For the text-containing cell, return its midpoint in (X, Y) coordinate format. 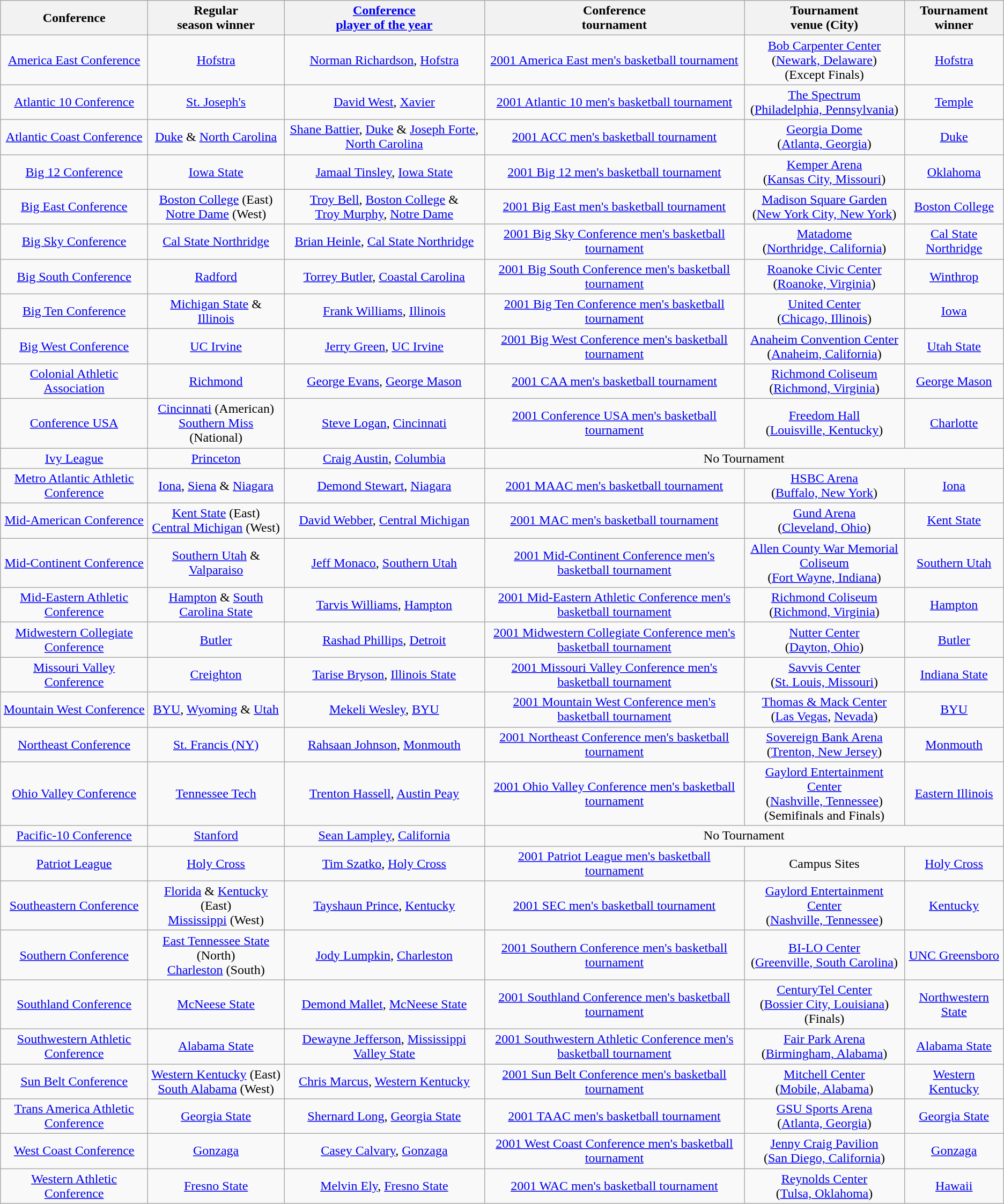
Chris Marcus, Western Kentucky (384, 1081)
McNeese State (216, 1004)
2001 Mid-Eastern Athletic Conference men's basketball tournament (615, 605)
Tarise Bryson, Illinois State (384, 674)
Richmond (216, 381)
Fresno State (216, 1186)
Stanford (216, 836)
Mid-Eastern Athletic Conference (74, 605)
Southland Conference (74, 1004)
East Tennessee State (North)Charleston (South) (216, 955)
Roanoke Civic Center(Roanoke, Virginia) (824, 277)
Big East Conference (74, 207)
Rashad Phillips, Detroit (384, 640)
UC Irvine (216, 346)
Tarvis Williams, Hampton (384, 605)
Demond Stewart, Niagara (384, 486)
Eastern Illinois (954, 793)
2001 Big East men's basketball tournament (615, 207)
Trenton Hassell, Austin Peay (384, 793)
Big Ten Conference (74, 311)
Gaylord Entertainment Center(Nashville, Tennessee) (824, 905)
Big 12 Conference (74, 172)
Monmouth (954, 744)
Boston College (East)Notre Dame (West) (216, 207)
Missouri Valley Conference (74, 674)
West Coast Conference (74, 1151)
George Evans, George Mason (384, 381)
Tournament venue (City) (824, 18)
Pacific-10 Conference (74, 836)
2001 CAA men's basketball tournament (615, 381)
Atlantic Coast Conference (74, 137)
Conference tournament (615, 18)
Gaylord Entertainment Center(Nashville, Tennessee)(Semifinals and Finals) (824, 793)
Iona, Siena & Niagara (216, 486)
Georgia Dome(Atlanta, Georgia) (824, 137)
Frank Williams, Illinois (384, 311)
Radford (216, 277)
Fair Park Arena(Birmingham, Alabama) (824, 1046)
Midwestern Collegiate Conference (74, 640)
2001 Ohio Valley Conference men's basketball tournament (615, 793)
Duke (954, 137)
America East Conference (74, 60)
Conference (74, 18)
UNC Greensboro (954, 955)
Winthrop (954, 277)
Shane Battier, Duke & Joseph Forte, North Carolina (384, 137)
2001 Sun Belt Conference men's basketball tournament (615, 1081)
Mekeli Wesley, BYU (384, 710)
Reynolds Center(Tulsa, Oklahoma) (824, 1186)
Shernard Long, Georgia State (384, 1116)
2001 Southern Conference men's basketball tournament (615, 955)
Regular season winner (216, 18)
2001 Northeast Conference men's basketball tournament (615, 744)
Hawaii (954, 1186)
Mountain West Conference (74, 710)
Sean Lampley, California (384, 836)
Trans America Athletic Conference (74, 1116)
Oklahoma (954, 172)
United Center(Chicago, Illinois) (824, 311)
Princeton (216, 458)
Jamaal Tinsley, Iowa State (384, 172)
Torrey Butler, Coastal Carolina (384, 277)
Big South Conference (74, 277)
2001 Southwestern Athletic Conference men's basketball tournament (615, 1046)
Casey Calvary, Gonzaga (384, 1151)
Utah State (954, 346)
Brian Heinle, Cal State Northridge (384, 241)
Charlotte (954, 423)
2001 Big 12 men's basketball tournament (615, 172)
Southwestern Athletic Conference (74, 1046)
2001 Patriot League men's basketball tournament (615, 863)
Conference player of the year (384, 18)
Tournament winner (954, 18)
Hampton & South Carolina State (216, 605)
Campus Sites (824, 863)
Northwestern State (954, 1004)
Bob Carpenter Center(Newark, Delaware)(Except Finals) (824, 60)
Kent State (954, 521)
Madison Square Garden(New York City, New York) (824, 207)
Jody Lumpkin, Charleston (384, 955)
Sun Belt Conference (74, 1081)
Mid-Continent Conference (74, 563)
Iowa (954, 311)
2001 Atlantic 10 men's basketball tournament (615, 102)
Southern Utah & Valparaiso (216, 563)
Freedom Hall(Louisville, Kentucky) (824, 423)
Ivy League (74, 458)
2001 Mountain West Conference men's basketball tournament (615, 710)
Western Athletic Conference (74, 1186)
Kentucky (954, 905)
2001 Big Ten Conference men's basketball tournament (615, 311)
Sovereign Bank Arena(Trenton, New Jersey) (824, 744)
Jerry Green, UC Irvine (384, 346)
Matadome(Northridge, California) (824, 241)
CenturyTel Center(Bossier City, Louisiana)(Finals) (824, 1004)
Colonial Athletic Association (74, 381)
Florida & Kentucky (East) Mississippi (West) (216, 905)
2001 Southland Conference men's basketball tournament (615, 1004)
BYU, Wyoming & Utah (216, 710)
Demond Mallet, McNeese State (384, 1004)
Jeff Monaco, Southern Utah (384, 563)
Southern Conference (74, 955)
Troy Bell, Boston College &Troy Murphy, Notre Dame (384, 207)
Kemper Arena(Kansas City, Missouri) (824, 172)
St. Joseph's (216, 102)
Iowa State (216, 172)
Michigan State & Illinois (216, 311)
BI-LO Center(Greenville, South Carolina) (824, 955)
2001 Midwestern Collegiate Conference men's basketball tournament (615, 640)
Mitchell Center(Mobile, Alabama) (824, 1081)
Jenny Craig Pavilion(San Diego, California) (824, 1151)
Thomas & Mack Center(Las Vegas, Nevada) (824, 710)
Norman Richardson, Hofstra (384, 60)
Hampton (954, 605)
George Mason (954, 381)
2001 West Coast Conference men's basketball tournament (615, 1151)
Atlantic 10 Conference (74, 102)
GSU Sports Arena(Atlanta, Georgia) (824, 1116)
Tayshaun Prince, Kentucky (384, 905)
Anaheim Convention Center(Anaheim, California) (824, 346)
Duke & North Carolina (216, 137)
2001 America East men's basketball tournament (615, 60)
Indiana State (954, 674)
2001 SEC men's basketball tournament (615, 905)
Mid-American Conference (74, 521)
Dewayne Jefferson, Mississippi Valley State (384, 1046)
Southern Utah (954, 563)
Iona (954, 486)
Temple (954, 102)
St. Francis (NY) (216, 744)
Northeast Conference (74, 744)
Western Kentucky (East)South Alabama (West) (216, 1081)
Metro Atlantic Athletic Conference (74, 486)
2001 Mid-Continent Conference men's basketball tournament (615, 563)
Craig Austin, Columbia (384, 458)
Ohio Valley Conference (74, 793)
David Webber, Central Michigan (384, 521)
2001 MAC men's basketball tournament (615, 521)
2001 Missouri Valley Conference men's basketball tournament (615, 674)
2001 Big Sky Conference men's basketball tournament (615, 241)
Southeastern Conference (74, 905)
2001 Big South Conference men's basketball tournament (615, 277)
2001 Conference USA men's basketball tournament (615, 423)
Big Sky Conference (74, 241)
Patriot League (74, 863)
Allen County War Memorial Coliseum(Fort Wayne, Indiana) (824, 563)
Kent State (East)Central Michigan (West) (216, 521)
2001 WAC men's basketball tournament (615, 1186)
Cincinnati (American) Southern Miss (National) (216, 423)
Western Kentucky (954, 1081)
Boston College (954, 207)
2001 Big West Conference men's basketball tournament (615, 346)
Tim Szatko, Holy Cross (384, 863)
Big West Conference (74, 346)
Creighton (216, 674)
Nutter Center(Dayton, Ohio) (824, 640)
Savvis Center(St. Louis, Missouri) (824, 674)
2001 MAAC men's basketball tournament (615, 486)
David West, Xavier (384, 102)
The Spectrum (Philadelphia, Pennsylvania) (824, 102)
BYU (954, 710)
HSBC Arena(Buffalo, New York) (824, 486)
2001 TAAC men's basketball tournament (615, 1116)
Gund Arena(Cleveland, Ohio) (824, 521)
Conference USA (74, 423)
Melvin Ely, Fresno State (384, 1186)
Steve Logan, Cincinnati (384, 423)
2001 ACC men's basketball tournament (615, 137)
Tennessee Tech (216, 793)
Rahsaan Johnson, Monmouth (384, 744)
